Provide the [X, Y] coordinate of the cell's center where the given text is located.  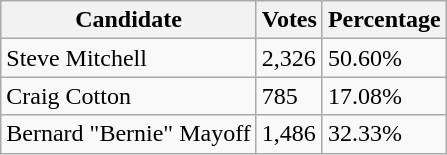
Bernard "Bernie" Mayoff [128, 134]
1,486 [289, 134]
Candidate [128, 20]
Craig Cotton [128, 96]
32.33% [384, 134]
785 [289, 96]
2,326 [289, 58]
Steve Mitchell [128, 58]
50.60% [384, 58]
17.08% [384, 96]
Votes [289, 20]
Percentage [384, 20]
